Pinpoint the cell where the given text exists, returning its [x, y] midpoint coordinate. 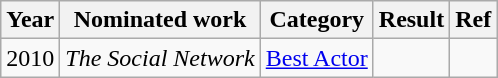
Nominated work [160, 20]
Year [30, 20]
Category [316, 20]
Best Actor [316, 58]
2010 [30, 58]
The Social Network [160, 58]
Ref [474, 20]
Result [411, 20]
